Identify which cell holds the provided text, then report its [x, y] central coordinate. 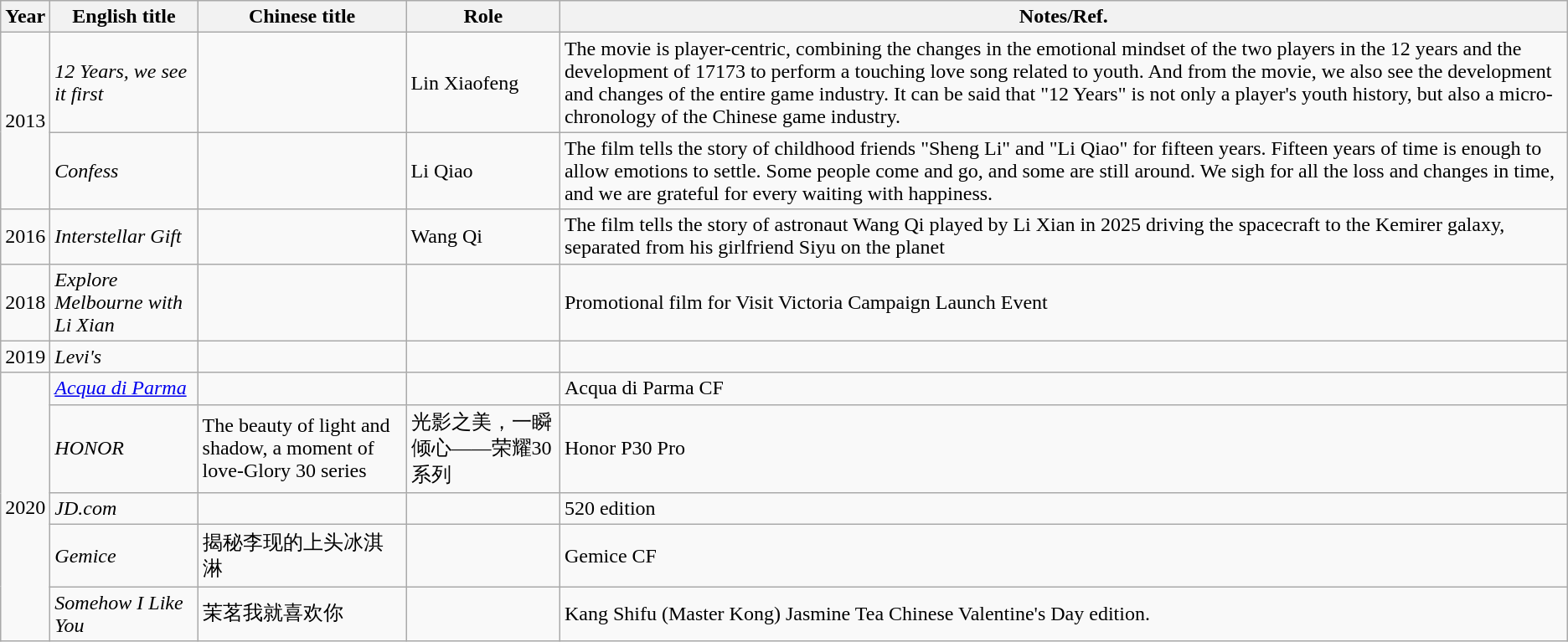
2020 [25, 507]
Gemice CF [1064, 556]
English title [124, 17]
Acqua di Parma [124, 388]
520 edition [1064, 509]
HONOR [124, 449]
JD.com [124, 509]
12 Years, we see it first [124, 82]
光影之美，一瞬倾心——荣耀30系列 [482, 449]
Honor P30 Pro [1064, 449]
Gemice [124, 556]
Acqua di Parma CF [1064, 388]
Explore Melbourne with Li Xian [124, 302]
Role [482, 17]
Kang Shifu (Master Kong) Jasmine Tea Chinese Valentine's Day edition. [1064, 614]
Promotional film for Visit Victoria Campaign Launch Event [1064, 302]
Confess [124, 171]
Li Qiao [482, 171]
Somehow I Like You [124, 614]
Year [25, 17]
2016 [25, 236]
Interstellar Gift [124, 236]
2018 [25, 302]
Wang Qi [482, 236]
2019 [25, 357]
茉茗我就喜欢你 [302, 614]
揭秘李现的上头冰淇淋 [302, 556]
Chinese title [302, 17]
The beauty of light and shadow, a moment of love-Glory 30 series [302, 449]
Levi's [124, 357]
Notes/Ref. [1064, 17]
2013 [25, 121]
Lin Xiaofeng [482, 82]
